From the cell containing the given text, extract its center point as (x, y) coordinate. 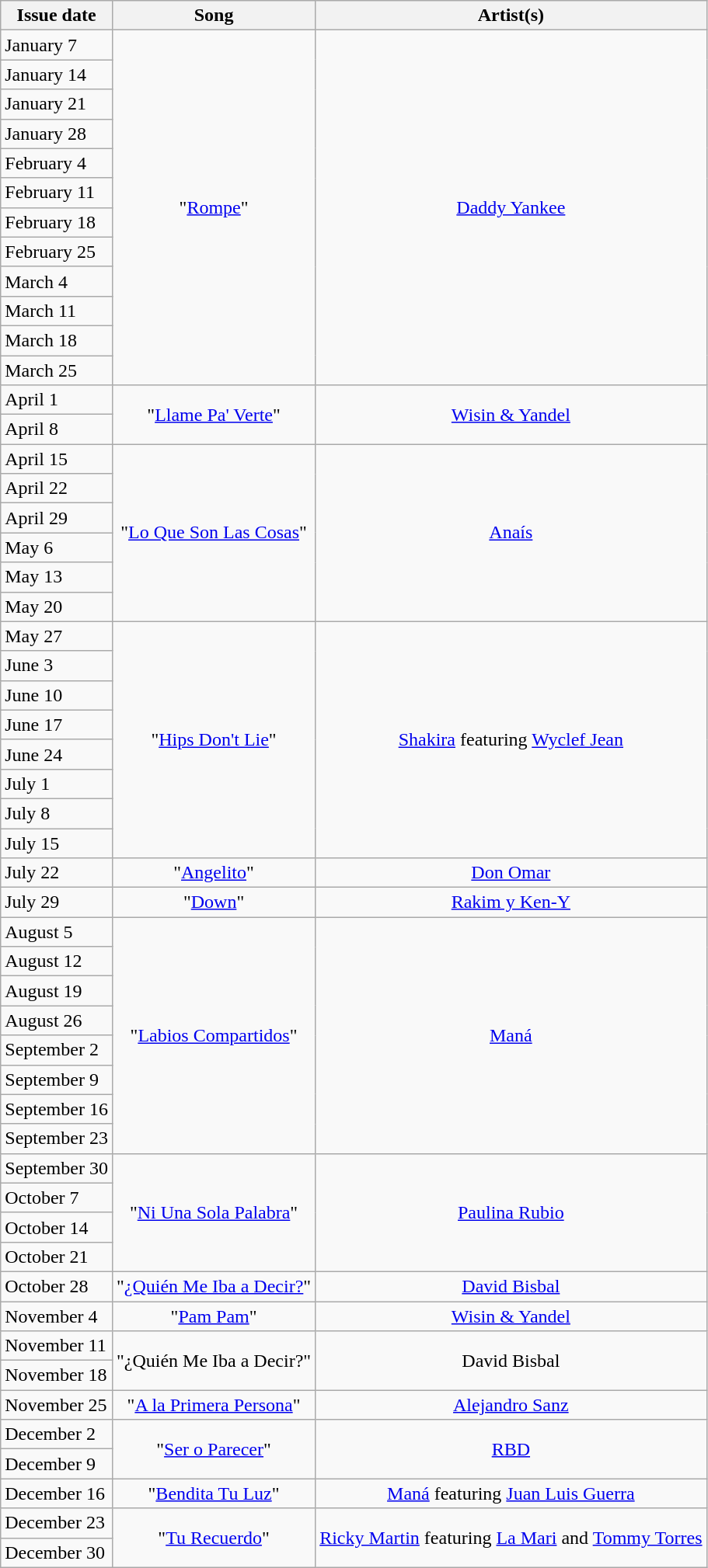
May 27 (57, 636)
December 30 (57, 1552)
November 18 (57, 1375)
April 1 (57, 400)
Paulina Rubio (511, 1212)
Don Omar (511, 873)
May 20 (57, 607)
"Tu Recuerdo" (213, 1538)
"Pam Pam" (213, 1316)
Anaís (511, 533)
June 24 (57, 754)
Ricky Martin featuring La Mari and Tommy Torres (511, 1538)
July 22 (57, 873)
November 11 (57, 1346)
March 4 (57, 281)
October 14 (57, 1227)
January 7 (57, 45)
August 26 (57, 1020)
September 9 (57, 1080)
September 16 (57, 1109)
October 21 (57, 1257)
February 11 (57, 193)
Shakira featuring Wyclef Jean (511, 739)
October 28 (57, 1286)
June 3 (57, 666)
January 28 (57, 134)
March 18 (57, 340)
April 29 (57, 518)
"Ni Una Sola Palabra" (213, 1212)
"A la Primera Persona" (213, 1405)
February 18 (57, 222)
March 25 (57, 370)
Maná (511, 1035)
January 21 (57, 104)
May 13 (57, 577)
March 11 (57, 311)
December 16 (57, 1493)
December 23 (57, 1523)
April 22 (57, 488)
June 10 (57, 695)
Daddy Yankee (511, 208)
July 8 (57, 813)
November 4 (57, 1316)
April 8 (57, 429)
RBD (511, 1449)
July 1 (57, 784)
May 6 (57, 548)
December 9 (57, 1464)
July 29 (57, 902)
Song (213, 16)
April 15 (57, 459)
November 25 (57, 1405)
"Down" (213, 902)
August 12 (57, 961)
"Hips Don't Lie" (213, 739)
Issue date (57, 16)
August 5 (57, 932)
February 25 (57, 252)
September 23 (57, 1139)
July 15 (57, 843)
December 2 (57, 1434)
January 14 (57, 75)
August 19 (57, 991)
June 17 (57, 725)
"Llame Pa' Verte" (213, 415)
February 4 (57, 163)
"Labios Compartidos" (213, 1035)
Maná featuring Juan Luis Guerra (511, 1493)
"Bendita Tu Luz" (213, 1493)
"Lo Que Son Las Cosas" (213, 533)
October 7 (57, 1198)
Rakim y Ken-Y (511, 902)
September 2 (57, 1050)
"Ser o Parecer" (213, 1449)
September 30 (57, 1168)
Artist(s) (511, 16)
Alejandro Sanz (511, 1405)
"Rompe" (213, 208)
"Angelito" (213, 873)
